Scan for the cell matching the given text and deliver its (x, y) coordinate at center. 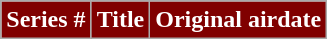
Original airdate (238, 20)
Series # (46, 20)
Title (120, 20)
